Return the (X, Y) coordinate for the center point of the cell that contains the specified text.  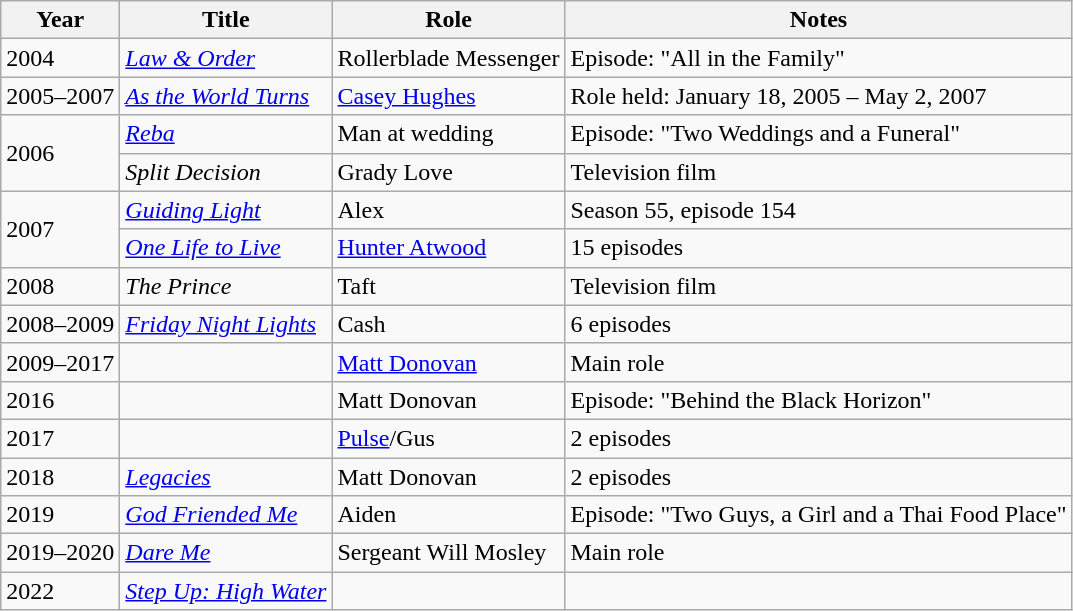
Year (60, 20)
Role (448, 20)
6 episodes (818, 324)
2006 (60, 153)
Split Decision (226, 172)
Aiden (448, 515)
Step Up: High Water (226, 591)
2016 (60, 400)
The Prince (226, 286)
2009–2017 (60, 362)
Casey Hughes (448, 96)
Hunter Atwood (448, 248)
2019 (60, 515)
Title (226, 20)
2018 (60, 477)
Episode: "Behind the Black Horizon" (818, 400)
Law & Order (226, 58)
15 episodes (818, 248)
Pulse/Gus (448, 438)
2008–2009 (60, 324)
God Friended Me (226, 515)
2007 (60, 229)
Episode: "Two Guys, a Girl and a Thai Food Place" (818, 515)
Rollerblade Messenger (448, 58)
Guiding Light (226, 210)
Episode: "Two Weddings and a Funeral" (818, 134)
Taft (448, 286)
Episode: "All in the Family" (818, 58)
Sergeant Will Mosley (448, 553)
2004 (60, 58)
Season 55, episode 154 (818, 210)
Man at wedding (448, 134)
Grady Love (448, 172)
Cash (448, 324)
Friday Night Lights (226, 324)
2019–2020 (60, 553)
Dare Me (226, 553)
2017 (60, 438)
2008 (60, 286)
Notes (818, 20)
2022 (60, 591)
Reba (226, 134)
One Life to Live (226, 248)
2005–2007 (60, 96)
Legacies (226, 477)
Alex (448, 210)
As the World Turns (226, 96)
Role held: January 18, 2005 – May 2, 2007 (818, 96)
